For the text-containing cell, return its midpoint in (X, Y) coordinate format. 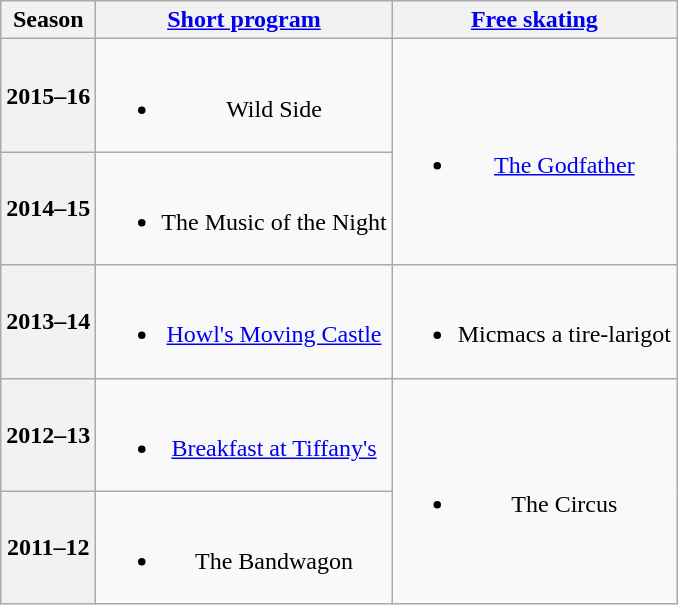
The Bandwagon (244, 548)
2013–14 (48, 322)
Breakfast at Tiffany's (244, 434)
2011–12 (48, 548)
2012–13 (48, 434)
Wild Side (244, 96)
Free skating (534, 20)
The Circus (534, 491)
Season (48, 20)
Micmacs a tire-larigot (534, 322)
2014–15 (48, 208)
Howl's Moving Castle (244, 322)
2015–16 (48, 96)
Short program (244, 20)
The Godfather (534, 152)
The Music of the Night (244, 208)
